Pinpoint the cell where the given text exists, returning its [x, y] midpoint coordinate. 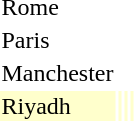
Paris [58, 40]
Riyadh [58, 106]
Manchester [58, 73]
